From the cell containing the given text, extract its center point as (x, y) coordinate. 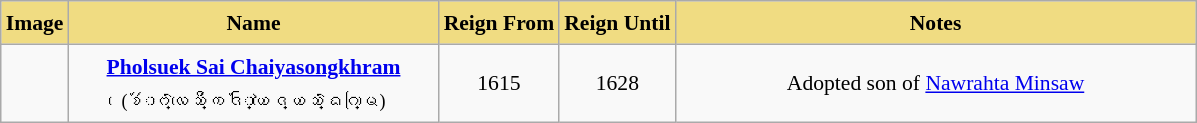
1628 (617, 83)
Reign From (500, 22)
Notes (935, 22)
Name (253, 22)
Image (35, 22)
Adopted son of Nawrahta Minsaw (935, 83)
1615 (500, 83)
Reign Until (617, 22)
Pholsuek Sai Chaiyasongkhram(ᨧᩮᩢ᩶ᩣᨻᩫ᩠ᩃᩈᩮᩥᩢ᩠ᨠᨪ᩶ᩣ᩠ᨿᨩᩱ᩠ᨿᩈᩫ᩠ᨦᨣᩕᩣ᩠ᨾ) (253, 83)
